Find where the given text appears and provide that cell's center as [x, y] coordinate. 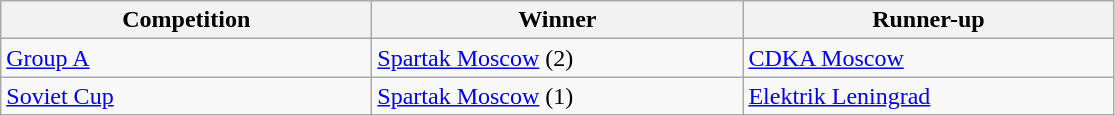
Competition [186, 20]
CDKA Moscow [928, 58]
Spartak Moscow (1) [558, 96]
Winner [558, 20]
Group A [186, 58]
Soviet Cup [186, 96]
Elektrik Leningrad [928, 96]
Runner-up [928, 20]
Spartak Moscow (2) [558, 58]
